Detect which cell encompasses the target text, then output its [x, y] center coordinate. 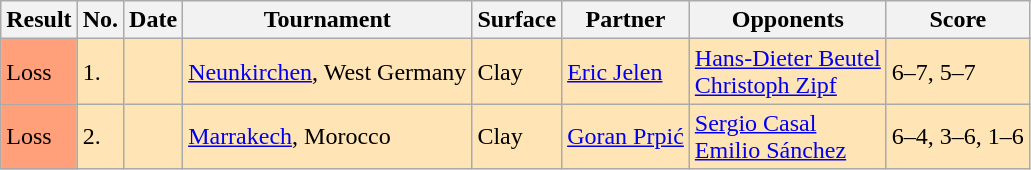
Goran Prpić [626, 136]
No. [100, 20]
Sergio Casal Emilio Sánchez [788, 136]
Neunkirchen, West Germany [328, 72]
Score [958, 20]
Result [39, 20]
Date [154, 20]
6–7, 5–7 [958, 72]
Surface [517, 20]
Tournament [328, 20]
1. [100, 72]
Hans-Dieter Beutel Christoph Zipf [788, 72]
Eric Jelen [626, 72]
Partner [626, 20]
Marrakech, Morocco [328, 136]
Opponents [788, 20]
2. [100, 136]
6–4, 3–6, 1–6 [958, 136]
